Capture the cell that displays the provided text and extract its (x, y) central coordinate. 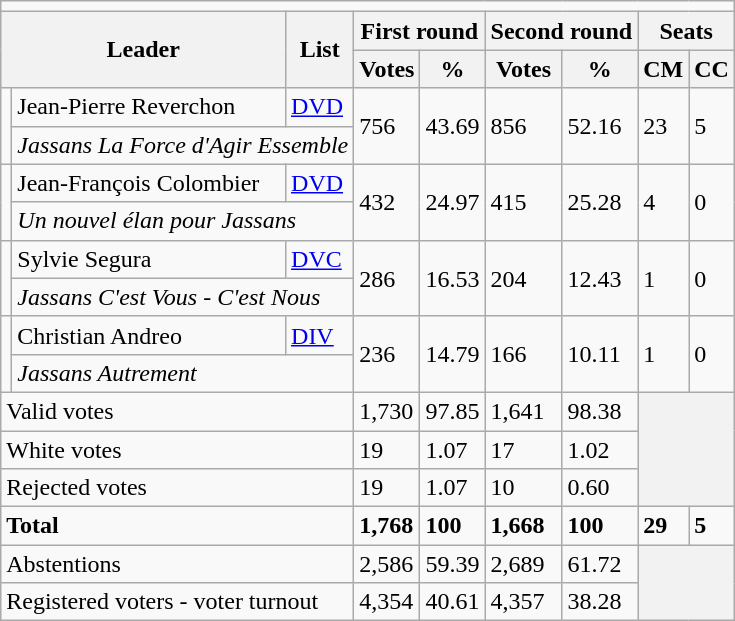
25.28 (600, 202)
Christian Andreo (149, 335)
1,768 (387, 526)
61.72 (600, 564)
4,357 (524, 602)
1.02 (600, 449)
Registered voters - voter turnout (178, 602)
Valid votes (178, 411)
Jassans La Force d'Agir Essemble (183, 145)
52.16 (600, 126)
97.85 (452, 411)
Total (178, 526)
16.53 (452, 278)
4 (664, 202)
204 (524, 278)
10.11 (600, 354)
415 (524, 202)
Jassans Autrement (183, 373)
1,668 (524, 526)
286 (387, 278)
0.60 (600, 488)
Leader (144, 50)
2,586 (387, 564)
Sylvie Segura (149, 259)
756 (387, 126)
Jean-François Colombier (149, 183)
98.38 (600, 411)
59.39 (452, 564)
14.79 (452, 354)
40.61 (452, 602)
236 (387, 354)
2,689 (524, 564)
Jean-Pierre Reverchon (149, 107)
DIV (320, 335)
First round (420, 31)
38.28 (600, 602)
List (320, 50)
23 (664, 126)
432 (387, 202)
White votes (178, 449)
Jassans C'est Vous - C'est Nous (183, 297)
29 (664, 526)
Seats (686, 31)
24.97 (452, 202)
CM (664, 69)
4,354 (387, 602)
Second round (562, 31)
12.43 (600, 278)
Un nouvel élan pour Jassans (183, 221)
Rejected votes (178, 488)
17 (524, 449)
Abstentions (178, 564)
1,730 (387, 411)
166 (524, 354)
10 (524, 488)
DVC (320, 259)
CC (712, 69)
856 (524, 126)
1,641 (524, 411)
43.69 (452, 126)
